Search for the cell housing the specified text and yield its [x, y] center coordinate. 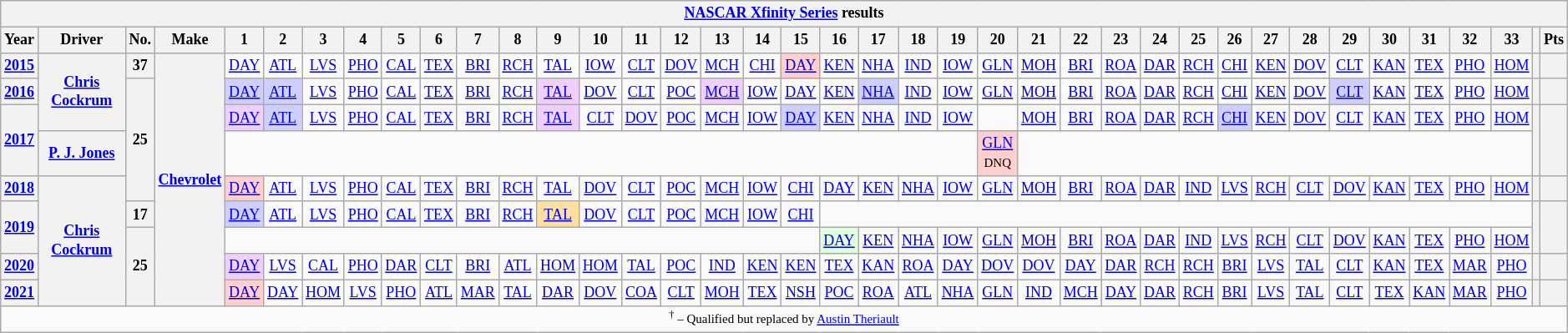
† – Qualified but replaced by Austin Theriault [784, 319]
21 [1039, 40]
NASCAR Xfinity Series results [784, 13]
Make [190, 40]
32 [1470, 40]
27 [1271, 40]
24 [1161, 40]
2020 [20, 267]
Driver [82, 40]
2016 [20, 92]
22 [1080, 40]
7 [478, 40]
COA [641, 292]
29 [1350, 40]
2021 [20, 292]
NSH [801, 292]
8 [518, 40]
2019 [20, 227]
3 [324, 40]
2018 [20, 189]
P. J. Jones [82, 154]
Pts [1555, 40]
12 [681, 40]
1 [245, 40]
11 [641, 40]
14 [762, 40]
37 [140, 65]
2 [283, 40]
33 [1511, 40]
5 [401, 40]
15 [801, 40]
2015 [20, 65]
6 [439, 40]
16 [839, 40]
20 [998, 40]
30 [1389, 40]
10 [599, 40]
Chevrolet [190, 179]
18 [918, 40]
Year [20, 40]
4 [362, 40]
19 [958, 40]
23 [1120, 40]
GLNDNQ [998, 154]
13 [723, 40]
31 [1429, 40]
No. [140, 40]
28 [1310, 40]
2017 [20, 140]
26 [1234, 40]
9 [558, 40]
